Locate the cell with the specified text and output its (x, y) center coordinate. 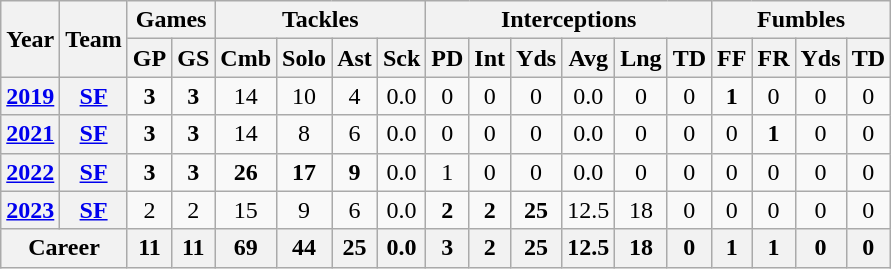
Int (490, 58)
44 (304, 248)
2019 (30, 96)
Tackles (320, 20)
2022 (30, 172)
GS (194, 58)
15 (246, 210)
Career (64, 248)
Games (170, 20)
26 (246, 172)
GP (149, 58)
Year (30, 39)
Solo (304, 58)
8 (304, 134)
10 (304, 96)
Lng (641, 58)
Interceptions (569, 20)
Fumbles (802, 20)
2023 (30, 210)
4 (355, 96)
Cmb (246, 58)
Team (94, 39)
FF (732, 58)
Avg (588, 58)
Ast (355, 58)
17 (304, 172)
PD (448, 58)
Sck (401, 58)
2021 (30, 134)
FR (774, 58)
69 (246, 248)
